Detect which cell encompasses the target text, then output its [x, y] center coordinate. 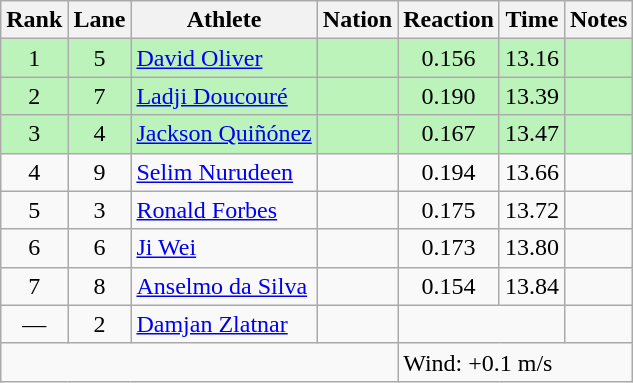
Wind: +0.1 m/s [516, 362]
1 [34, 58]
13.66 [532, 172]
Athlete [224, 20]
Nation [357, 20]
13.39 [532, 96]
Notes [598, 20]
Reaction [449, 20]
Damjan Zlatnar [224, 324]
David Oliver [224, 58]
0.194 [449, 172]
Rank [34, 20]
13.80 [532, 248]
8 [100, 286]
Selim Nurudeen [224, 172]
Lane [100, 20]
Ladji Doucouré [224, 96]
13.72 [532, 210]
Anselmo da Silva [224, 286]
13.16 [532, 58]
13.47 [532, 134]
13.84 [532, 286]
0.173 [449, 248]
— [34, 324]
0.156 [449, 58]
Ji Wei [224, 248]
0.190 [449, 96]
Ronald Forbes [224, 210]
0.154 [449, 286]
0.167 [449, 134]
9 [100, 172]
0.175 [449, 210]
Jackson Quiñónez [224, 134]
Time [532, 20]
